Return the (x, y) coordinate for the center point of the cell that contains the specified text.  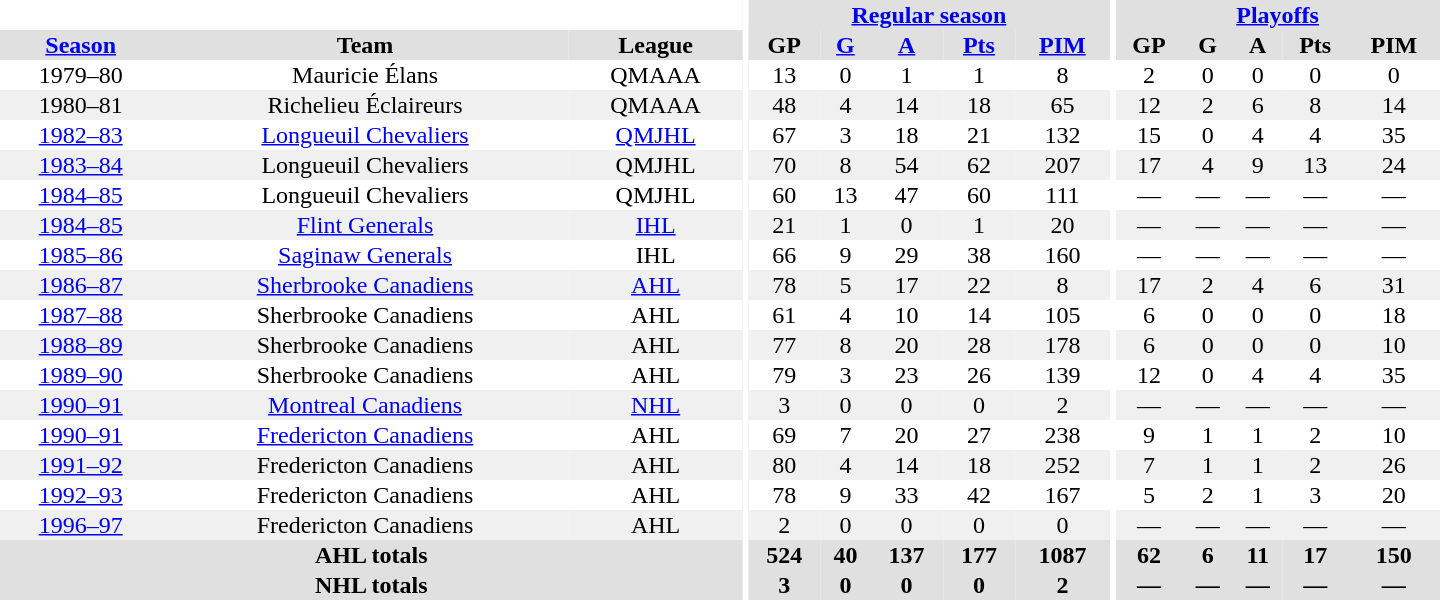
139 (1062, 375)
Saginaw Generals (364, 255)
54 (906, 165)
33 (906, 495)
1986–87 (80, 285)
31 (1394, 285)
61 (784, 315)
524 (784, 555)
Richelieu Éclaireurs (364, 105)
1992–93 (80, 495)
22 (979, 285)
23 (906, 375)
15 (1148, 135)
48 (784, 105)
238 (1062, 435)
42 (979, 495)
11 (1258, 555)
67 (784, 135)
Team (364, 45)
1991–92 (80, 465)
1987–88 (80, 315)
69 (784, 435)
1982–83 (80, 135)
66 (784, 255)
24 (1394, 165)
79 (784, 375)
105 (1062, 315)
AHL totals (371, 555)
178 (1062, 345)
28 (979, 345)
1989–90 (80, 375)
Playoffs (1278, 15)
111 (1062, 195)
47 (906, 195)
Mauricie Élans (364, 75)
Montreal Canadiens (364, 405)
Flint Generals (364, 225)
Regular season (929, 15)
League (656, 45)
27 (979, 435)
160 (1062, 255)
Season (80, 45)
132 (1062, 135)
150 (1394, 555)
137 (906, 555)
77 (784, 345)
40 (845, 555)
1983–84 (80, 165)
1988–89 (80, 345)
29 (906, 255)
1980–81 (80, 105)
177 (979, 555)
38 (979, 255)
65 (1062, 105)
252 (1062, 465)
NHL (656, 405)
207 (1062, 165)
1979–80 (80, 75)
80 (784, 465)
167 (1062, 495)
NHL totals (371, 585)
1996–97 (80, 525)
1985–86 (80, 255)
70 (784, 165)
1087 (1062, 555)
